Extract the [x, y] coordinate from the center of the cell holding the provided text.  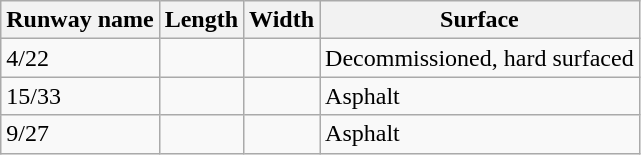
Decommissioned, hard surfaced [480, 58]
Surface [480, 20]
Runway name [80, 20]
Length [201, 20]
4/22 [80, 58]
9/27 [80, 134]
15/33 [80, 96]
Width [282, 20]
